Scan for the cell matching the given text and deliver its (x, y) coordinate at center. 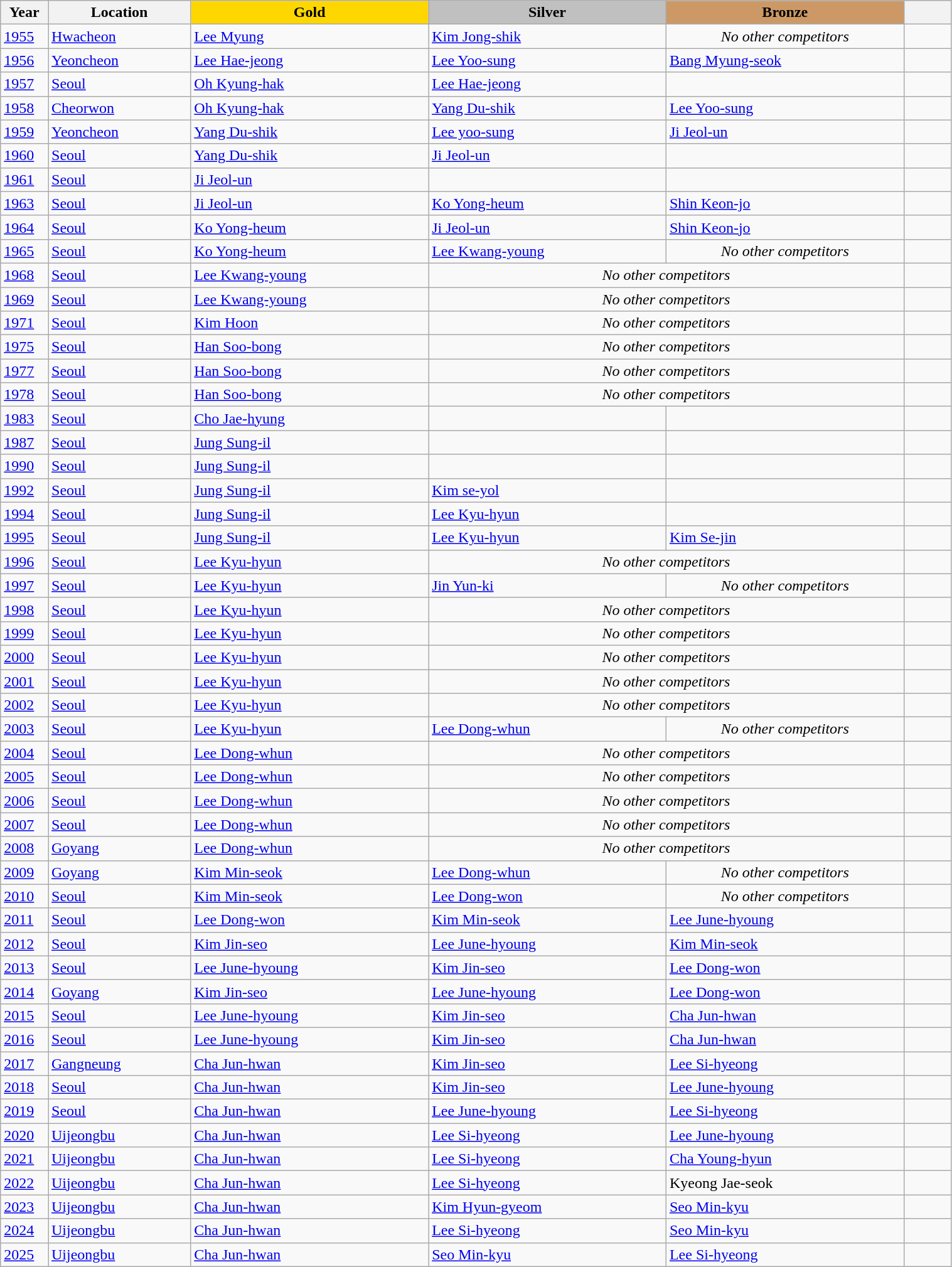
1955 (24, 36)
2012 (24, 944)
2003 (24, 729)
2001 (24, 681)
2005 (24, 777)
Cho Jae-hyung (310, 419)
Hwacheon (119, 36)
1994 (24, 514)
2020 (24, 1135)
1997 (24, 585)
1961 (24, 179)
Bang Myung-seok (784, 60)
Kim Jong-shik (547, 36)
1998 (24, 609)
2000 (24, 657)
Kim Hyun-gyeom (547, 1207)
1977 (24, 371)
2004 (24, 753)
2018 (24, 1088)
1971 (24, 323)
2025 (24, 1254)
Gold (310, 13)
1957 (24, 84)
1958 (24, 108)
2024 (24, 1231)
2021 (24, 1159)
1996 (24, 562)
2008 (24, 848)
1963 (24, 203)
2014 (24, 992)
Lee yoo-sung (547, 132)
2013 (24, 968)
Kyeong Jae-seok (784, 1183)
1975 (24, 347)
2007 (24, 825)
1960 (24, 156)
1959 (24, 132)
Kim Se-jin (784, 538)
2010 (24, 896)
Gangneung (119, 1064)
1983 (24, 419)
Kim Hoon (310, 323)
1968 (24, 275)
1992 (24, 490)
2015 (24, 1015)
Cheorwon (119, 108)
2011 (24, 920)
Bronze (784, 13)
2009 (24, 872)
1995 (24, 538)
Year (24, 13)
1999 (24, 633)
Cha Young-hyun (784, 1159)
1964 (24, 227)
1965 (24, 251)
1990 (24, 466)
Kim se-yol (547, 490)
Location (119, 13)
1978 (24, 395)
2023 (24, 1207)
2022 (24, 1183)
2002 (24, 705)
Lee Myung (310, 36)
1969 (24, 299)
1956 (24, 60)
Jin Yun-ki (547, 585)
2017 (24, 1064)
2016 (24, 1039)
2019 (24, 1111)
Silver (547, 13)
2006 (24, 801)
1987 (24, 442)
